Output the [X, Y] coordinate of the center of the cell containing the given text.  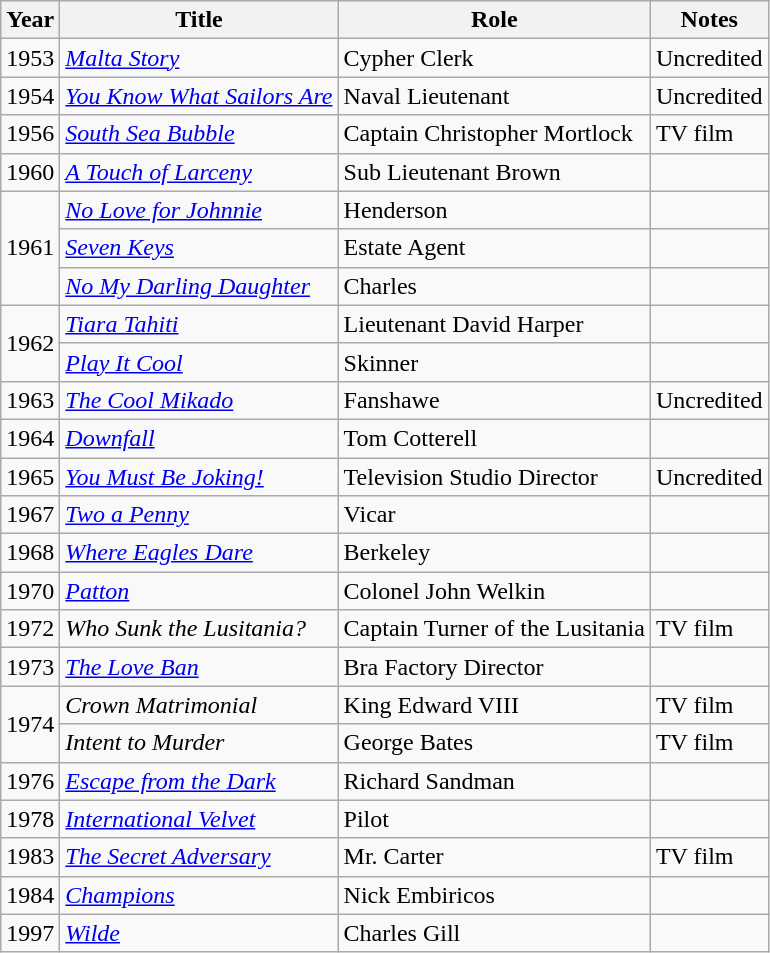
Colonel John Welkin [494, 591]
Notes [709, 20]
Intent to Murder [199, 743]
Cypher Clerk [494, 58]
1984 [30, 895]
Richard Sandman [494, 781]
Captain Christopher Mortlock [494, 134]
International Velvet [199, 819]
South Sea Bubble [199, 134]
Berkeley [494, 553]
1961 [30, 248]
King Edward VIII [494, 705]
Downfall [199, 438]
Captain Turner of the Lusitania [494, 629]
Henderson [494, 210]
1974 [30, 724]
Vicar [494, 515]
Title [199, 20]
Sub Lieutenant Brown [494, 172]
You Know What Sailors Are [199, 96]
Tiara Tahiti [199, 324]
Patton [199, 591]
A Touch of Larceny [199, 172]
Crown Matrimonial [199, 705]
1967 [30, 515]
1956 [30, 134]
Television Studio Director [494, 477]
Charles [494, 286]
Who Sunk the Lusitania? [199, 629]
Tom Cotterell [494, 438]
1963 [30, 400]
Malta Story [199, 58]
Two a Penny [199, 515]
Play It Cool [199, 362]
Seven Keys [199, 248]
1962 [30, 343]
1960 [30, 172]
Skinner [494, 362]
1970 [30, 591]
1973 [30, 667]
Fanshawe [494, 400]
Where Eagles Dare [199, 553]
Naval Lieutenant [494, 96]
The Secret Adversary [199, 857]
1972 [30, 629]
1954 [30, 96]
No My Darling Daughter [199, 286]
1968 [30, 553]
Estate Agent [494, 248]
Pilot [494, 819]
1965 [30, 477]
George Bates [494, 743]
1997 [30, 933]
Mr. Carter [494, 857]
Role [494, 20]
1976 [30, 781]
1978 [30, 819]
1953 [30, 58]
1983 [30, 857]
Nick Embiricos [494, 895]
The Cool Mikado [199, 400]
Wilde [199, 933]
Champions [199, 895]
Lieutenant David Harper [494, 324]
Year [30, 20]
No Love for Johnnie [199, 210]
1964 [30, 438]
You Must Be Joking! [199, 477]
Escape from the Dark [199, 781]
Bra Factory Director [494, 667]
Charles Gill [494, 933]
The Love Ban [199, 667]
